Return [X, Y] of the center of cell containing provided text 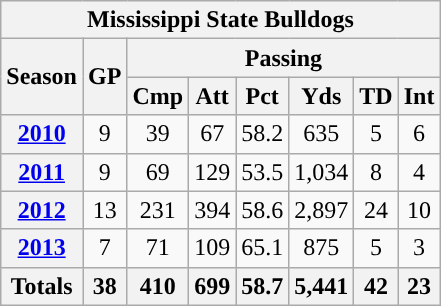
65.1 [262, 248]
2011 [42, 172]
1,034 [322, 172]
394 [212, 210]
23 [419, 286]
Att [212, 96]
Yds [322, 96]
13 [104, 210]
129 [212, 172]
875 [322, 248]
Int [419, 96]
GP [104, 77]
38 [104, 286]
5,441 [322, 286]
Pct [262, 96]
67 [212, 134]
7 [104, 248]
4 [419, 172]
24 [376, 210]
Totals [42, 286]
109 [212, 248]
635 [322, 134]
58.2 [262, 134]
2012 [42, 210]
53.5 [262, 172]
TD [376, 96]
71 [158, 248]
Season [42, 77]
42 [376, 286]
231 [158, 210]
3 [419, 248]
699 [212, 286]
Passing [284, 58]
10 [419, 210]
8 [376, 172]
39 [158, 134]
2,897 [322, 210]
58.6 [262, 210]
69 [158, 172]
2013 [42, 248]
Mississippi State Bulldogs [220, 20]
6 [419, 134]
Cmp [158, 96]
410 [158, 286]
58.7 [262, 286]
2010 [42, 134]
